From the cell containing the given text, extract its center point as (x, y) coordinate. 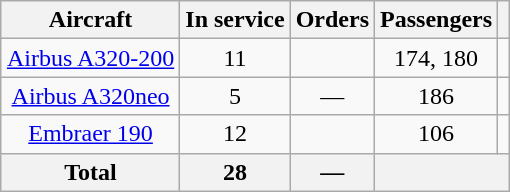
186 (436, 96)
12 (235, 134)
Aircraft (90, 20)
28 (235, 172)
Embraer 190 (90, 134)
Total (90, 172)
Airbus A320-200 (90, 58)
106 (436, 134)
Orders (332, 20)
174, 180 (436, 58)
5 (235, 96)
In service (235, 20)
Passengers (436, 20)
11 (235, 58)
Airbus A320neo (90, 96)
